Pinpoint the cell where the given text exists, returning its (x, y) midpoint coordinate. 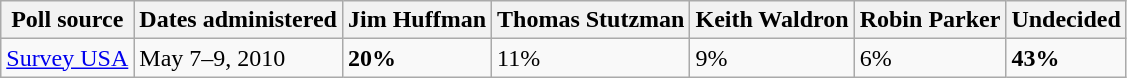
20% (416, 58)
Jim Huffman (416, 20)
Robin Parker (930, 20)
9% (772, 58)
43% (1066, 58)
6% (930, 58)
Poll source (68, 20)
May 7–9, 2010 (238, 58)
Dates administered (238, 20)
11% (591, 58)
Keith Waldron (772, 20)
Thomas Stutzman (591, 20)
Undecided (1066, 20)
Survey USA (68, 58)
